For the text-containing cell, return its midpoint in [X, Y] coordinate format. 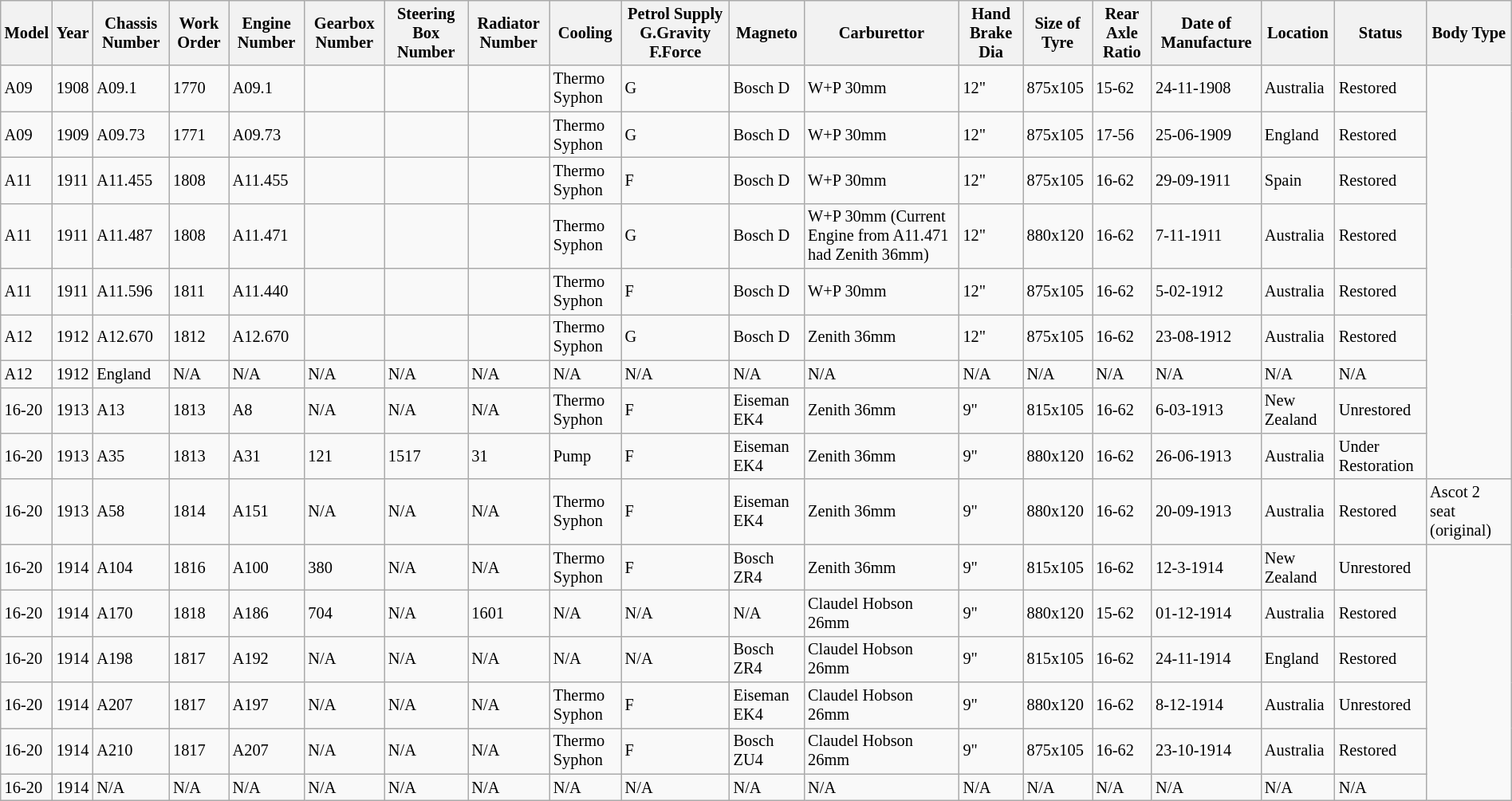
1771 [199, 135]
20-09-1913 [1206, 512]
A58 [131, 512]
Work Order [199, 33]
A35 [131, 456]
Radiator Number [509, 33]
Steering Box Number [426, 33]
26-06-1913 [1206, 456]
7-11-1911 [1206, 236]
Model [27, 33]
1908 [73, 88]
1770 [199, 88]
A11.471 [266, 236]
Spain [1298, 180]
01-12-1914 [1206, 613]
Hand Brake Dia [991, 33]
8-12-1914 [1206, 705]
A8 [266, 410]
29-09-1911 [1206, 180]
24-11-1914 [1206, 659]
Bosch ZU4 [767, 751]
704 [345, 613]
17-56 [1123, 135]
Location [1298, 33]
A151 [266, 512]
25-06-1909 [1206, 135]
A100 [266, 567]
23-08-1912 [1206, 337]
6-03-1913 [1206, 410]
Magneto [767, 33]
1517 [426, 456]
A186 [266, 613]
A104 [131, 567]
1601 [509, 613]
A13 [131, 410]
Under Restoration [1380, 456]
31 [509, 456]
Chassis Number [131, 33]
1818 [199, 613]
A198 [131, 659]
A11.487 [131, 236]
Date of Manufacture [1206, 33]
Carburettor [881, 33]
12-3-1914 [1206, 567]
1816 [199, 567]
23-10-1914 [1206, 751]
Rear Axle Ratio [1123, 33]
A192 [266, 659]
1811 [199, 292]
A11.440 [266, 292]
5-02-1912 [1206, 292]
Size of Tyre [1057, 33]
1814 [199, 512]
Engine Number [266, 33]
Year [73, 33]
A31 [266, 456]
W+P 30mm (Current Engine from A11.471 had Zenith 36mm) [881, 236]
A197 [266, 705]
Body Type [1469, 33]
Status [1380, 33]
1909 [73, 135]
380 [345, 567]
Cooling [585, 33]
1812 [199, 337]
Ascot 2 seat (original) [1469, 512]
121 [345, 456]
A210 [131, 751]
Petrol Supply G.Gravity F.Force [675, 33]
Pump [585, 456]
A170 [131, 613]
24-11-1908 [1206, 88]
Gearbox Number [345, 33]
A11.596 [131, 292]
